Return (X, Y) of the center of cell containing provided text 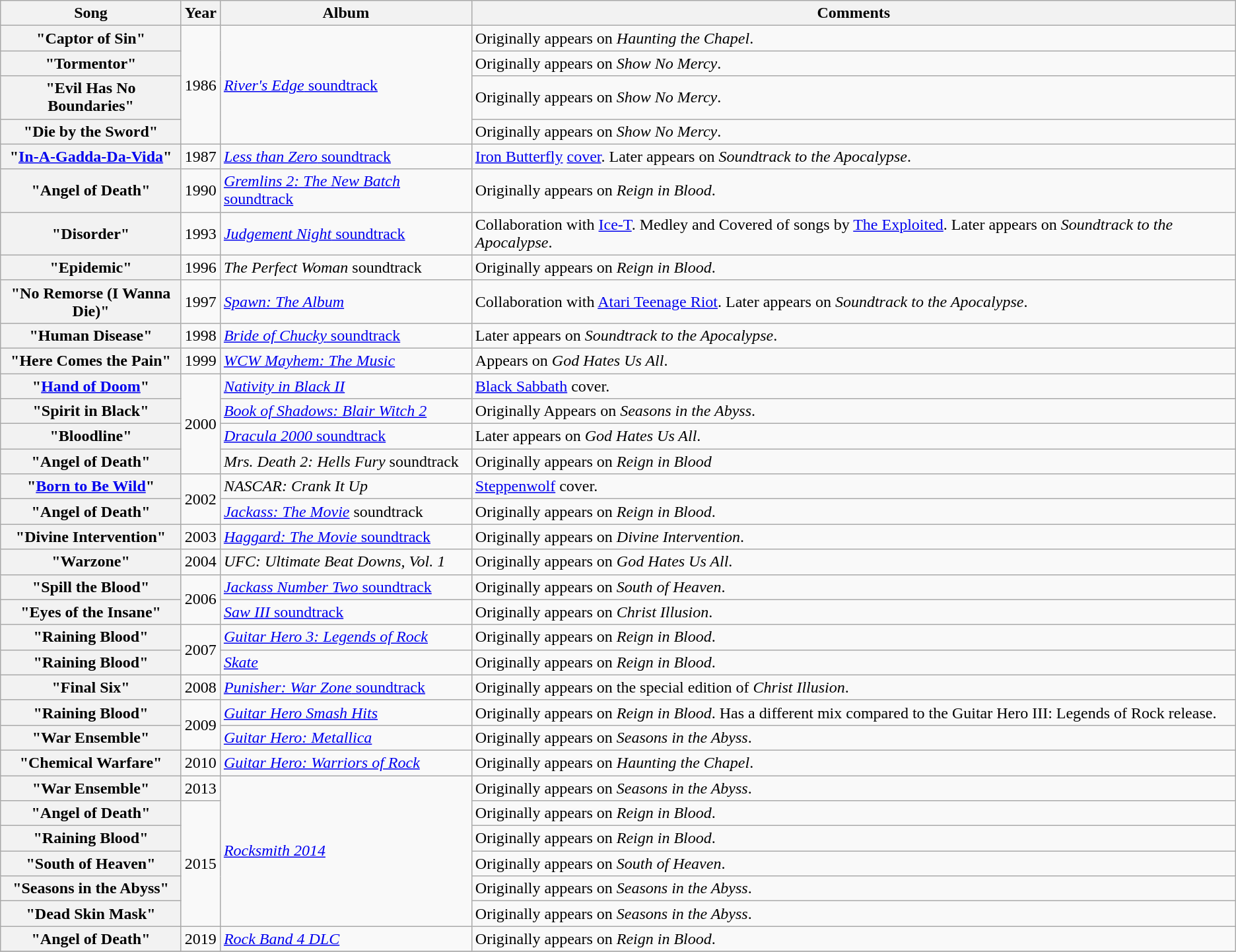
River's Edge soundtrack (346, 85)
Collaboration with Atari Teenage Riot. Later appears on Soundtrack to the Apocalypse. (853, 301)
"Chemical Warfare" (91, 763)
1993 (201, 234)
Rock Band 4 DLC (346, 939)
Black Sabbath cover. (853, 386)
"Epidemic" (91, 267)
"In-A-Gadda-Da-Vida" (91, 156)
Rocksmith 2014 (346, 850)
Judgement Night soundtrack (346, 234)
"Seasons in the Abyss" (91, 889)
NASCAR: Crank It Up (346, 487)
"Die by the Sword" (91, 131)
2004 (201, 562)
Punisher: War Zone soundtrack (346, 687)
2008 (201, 687)
"Evil Has No Boundaries" (91, 98)
Later appears on Soundtrack to the Apocalypse. (853, 335)
Spawn: The Album (346, 301)
Originally appears on Reign in Blood. Has a different mix compared to the Guitar Hero III: Legends of Rock release. (853, 712)
2013 (201, 788)
Song (91, 13)
Originally appears on Divine Intervention. (853, 537)
Originally appears on Christ Illusion. (853, 612)
1996 (201, 267)
2002 (201, 499)
Guitar Hero Smash Hits (346, 712)
"Bloodline" (91, 436)
Originally appears on Reign in Blood (853, 461)
"Final Six" (91, 687)
Mrs. Death 2: Hells Fury soundtrack (346, 461)
"South of Heaven" (91, 864)
Originally Appears on Seasons in the Abyss. (853, 411)
Originally appears on the special edition of Christ Illusion. (853, 687)
Album (346, 13)
Guitar Hero: Metallica (346, 737)
"Eyes of the Insane" (91, 612)
"No Remorse (I Wanna Die)" (91, 301)
Steppenwolf cover. (853, 487)
"Tormentor" (91, 63)
"Dead Skin Mask" (91, 914)
Less than Zero soundtrack (346, 156)
"Disorder" (91, 234)
UFC: Ultimate Beat Downs, Vol. 1 (346, 562)
1990 (201, 190)
Collaboration with Ice-T. Medley and Covered of songs by The Exploited. Later appears on Soundtrack to the Apocalypse. (853, 234)
WCW Mayhem: The Music (346, 360)
Skate (346, 662)
Gremlins 2: The New Batch soundtrack (346, 190)
"Captor of Sin" (91, 38)
Haggard: The Movie soundtrack (346, 537)
Saw III soundtrack (346, 612)
2000 (201, 424)
"Spill the Blood" (91, 587)
Appears on God Hates Us All. (853, 360)
Comments (853, 13)
Iron Butterfly cover. Later appears on Soundtrack to the Apocalypse. (853, 156)
"Spirit in Black" (91, 411)
1987 (201, 156)
"Here Comes the Pain" (91, 360)
Nativity in Black II (346, 386)
Book of Shadows: Blair Witch 2 (346, 411)
1998 (201, 335)
Year (201, 13)
1986 (201, 85)
The Perfect Woman soundtrack (346, 267)
2006 (201, 599)
Guitar Hero 3: Legends of Rock (346, 637)
"Warzone" (91, 562)
Jackass: The Movie soundtrack (346, 512)
"Born to Be Wild" (91, 487)
2007 (201, 650)
Dracula 2000 soundtrack (346, 436)
Bride of Chucky soundtrack (346, 335)
"Human Disease" (91, 335)
2015 (201, 864)
2019 (201, 939)
Later appears on God Hates Us All. (853, 436)
2003 (201, 537)
Jackass Number Two soundtrack (346, 587)
1999 (201, 360)
Guitar Hero: Warriors of Rock (346, 763)
1997 (201, 301)
2009 (201, 725)
"Hand of Doom" (91, 386)
2010 (201, 763)
"Divine Intervention" (91, 537)
Originally appears on God Hates Us All. (853, 562)
